From the cell containing the given text, extract its center point as [x, y] coordinate. 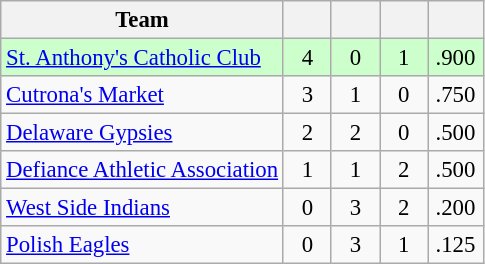
4 [307, 58]
West Side Indians [142, 208]
.750 [456, 95]
.900 [456, 58]
Delaware Gypsies [142, 133]
Defiance Athletic Association [142, 170]
Team [142, 20]
.200 [456, 208]
Polish Eagles [142, 245]
.125 [456, 245]
Cutrona's Market [142, 95]
St. Anthony's Catholic Club [142, 58]
